For the text-containing cell, return its midpoint in (X, Y) coordinate format. 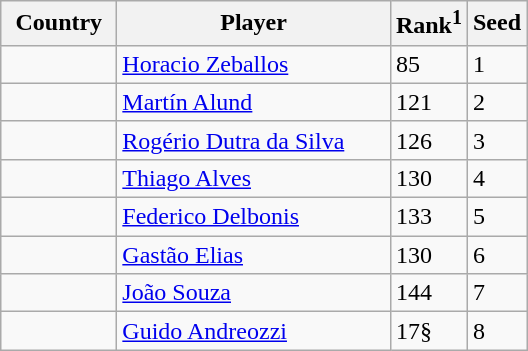
6 (496, 255)
17§ (428, 331)
7 (496, 293)
8 (496, 331)
Martín Alund (254, 102)
Seed (496, 24)
133 (428, 217)
2 (496, 102)
Thiago Alves (254, 178)
Guido Andreozzi (254, 331)
Player (254, 24)
Horacio Zeballos (254, 64)
3 (496, 140)
1 (496, 64)
Country (59, 24)
4 (496, 178)
85 (428, 64)
Gastão Elias (254, 255)
144 (428, 293)
Rogério Dutra da Silva (254, 140)
121 (428, 102)
5 (496, 217)
126 (428, 140)
Rank1 (428, 24)
Federico Delbonis (254, 217)
João Souza (254, 293)
